Search for the cell housing the specified text and yield its (x, y) center coordinate. 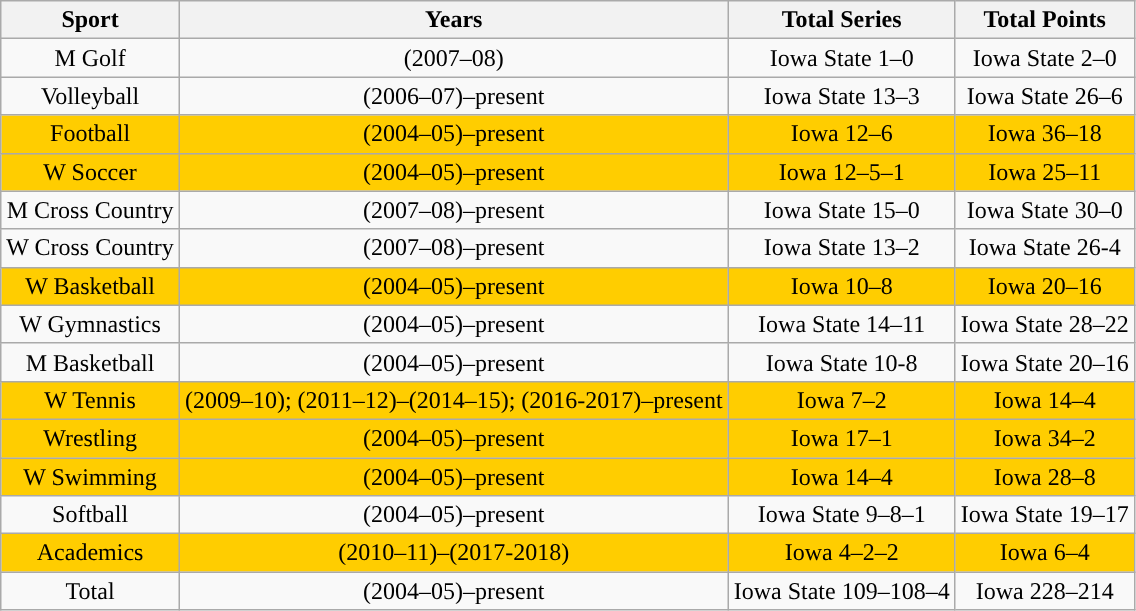
Total (90, 591)
Iowa 6–4 (1044, 553)
W Gymnastics (90, 324)
Iowa State 109–108–4 (842, 591)
Iowa State 10-8 (842, 362)
M Basketball (90, 362)
Iowa State 26-4 (1044, 248)
M Cross Country (90, 210)
Iowa State 9–8–1 (842, 515)
Iowa State 1–0 (842, 58)
Iowa 20–16 (1044, 286)
Iowa 4–2–2 (842, 553)
Football (90, 134)
Iowa 34–2 (1044, 438)
Iowa State 15–0 (842, 210)
Iowa State 28–22 (1044, 324)
Iowa State 13–3 (842, 96)
Sport (90, 20)
Iowa 28–8 (1044, 477)
M Golf (90, 58)
Volleyball (90, 96)
Iowa State 19–17 (1044, 515)
Iowa State 13–2 (842, 248)
Iowa 228–214 (1044, 591)
Softball (90, 515)
(2007–08) (454, 58)
Iowa State 2–0 (1044, 58)
(2009–10); (2011–12)–(2014–15); (2016-2017)–present (454, 400)
Total Points (1044, 20)
Iowa 25–11 (1044, 172)
Academics (90, 553)
W Tennis (90, 400)
Wrestling (90, 438)
Iowa 17–1 (842, 438)
W Cross Country (90, 248)
Iowa State 20–16 (1044, 362)
W Soccer (90, 172)
Iowa 10–8 (842, 286)
Years (454, 20)
Iowa State 14–11 (842, 324)
Total Series (842, 20)
W Basketball (90, 286)
Iowa 7–2 (842, 400)
Iowa 36–18 (1044, 134)
Iowa State 26–6 (1044, 96)
W Swimming (90, 477)
(2006–07)–present (454, 96)
Iowa State 30–0 (1044, 210)
(2010–11)–(2017-2018) (454, 553)
Iowa 12–6 (842, 134)
Iowa 12–5–1 (842, 172)
